Output the (x, y) coordinate of the center of the cell containing the given text.  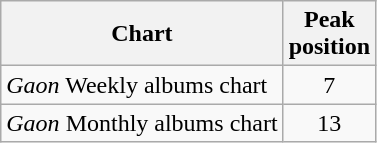
Gaon Monthly albums chart (142, 123)
Gaon Weekly albums chart (142, 85)
7 (329, 85)
Chart (142, 34)
Peakposition (329, 34)
13 (329, 123)
